Provide the [X, Y] coordinate of the cell's center where the given text is located.  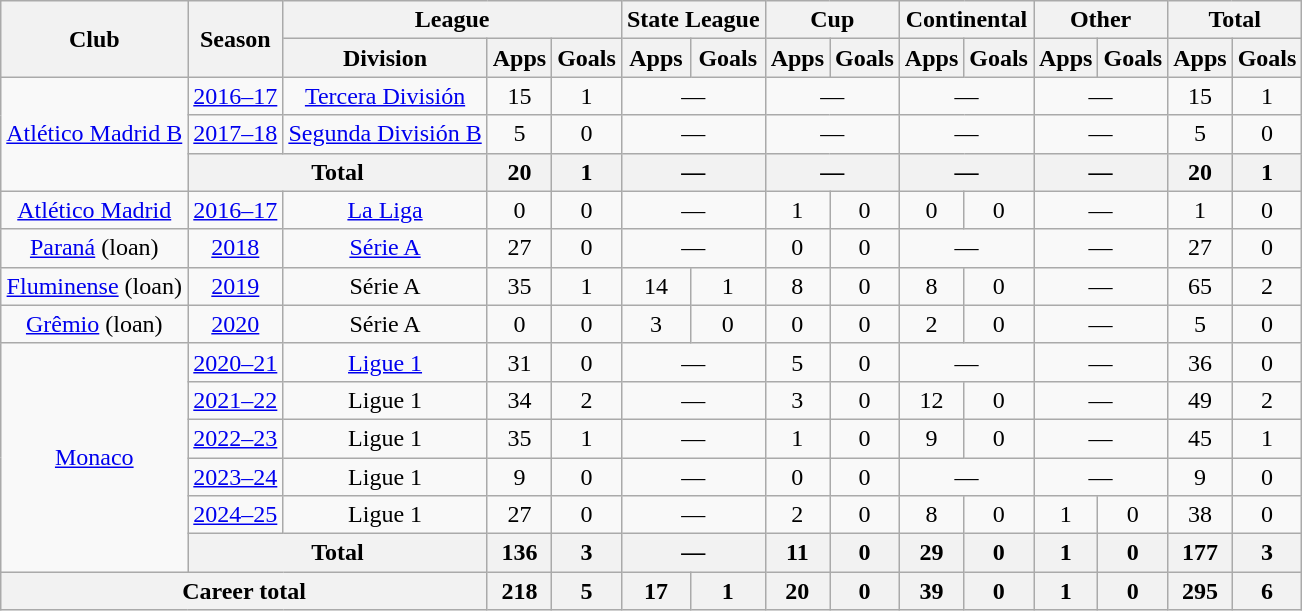
Atlético Madrid [94, 210]
31 [519, 362]
29 [931, 553]
Other [1101, 20]
Career total [244, 591]
38 [1200, 515]
Club [94, 39]
11 [797, 553]
136 [519, 553]
Continental [966, 20]
218 [519, 591]
2024–25 [236, 515]
2019 [236, 286]
2022–23 [236, 438]
Fluminense (loan) [94, 286]
65 [1200, 286]
Tercera División [385, 96]
League [452, 20]
295 [1200, 591]
Cup [832, 20]
49 [1200, 400]
2018 [236, 248]
17 [656, 591]
Monaco [94, 457]
36 [1200, 362]
6 [1267, 591]
Season [236, 39]
Paraná (loan) [94, 248]
2021–22 [236, 400]
Atlético Madrid B [94, 134]
177 [1200, 553]
State League [693, 20]
2023–24 [236, 477]
Grêmio (loan) [94, 324]
Segunda División B [385, 134]
Division [385, 58]
2020–21 [236, 362]
2017–18 [236, 134]
34 [519, 400]
39 [931, 591]
2020 [236, 324]
12 [931, 400]
14 [656, 286]
45 [1200, 438]
La Liga [385, 210]
